Search for the cell housing the specified text and yield its [x, y] center coordinate. 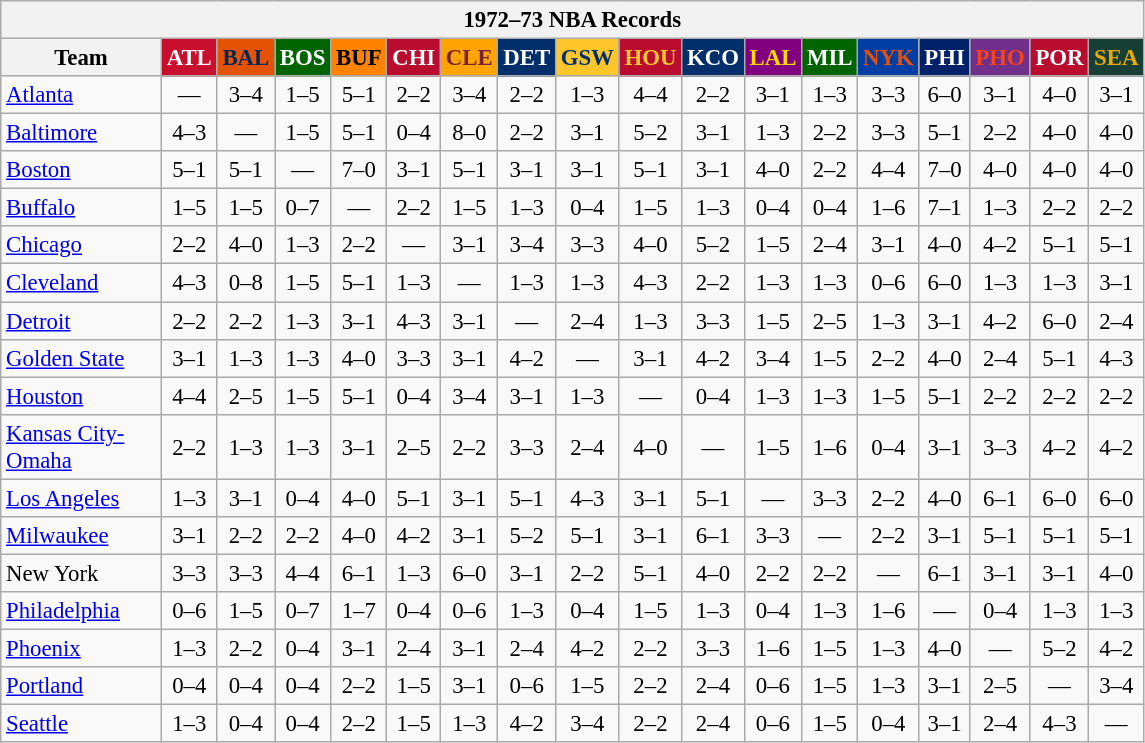
Chicago [82, 245]
PHI [944, 58]
Golden State [82, 358]
ATL [189, 58]
New York [82, 573]
Los Angeles [82, 498]
8–0 [470, 133]
1–7 [359, 611]
HOU [650, 58]
CLE [470, 58]
Philadelphia [82, 611]
Seattle [82, 724]
1972–73 NBA Records [572, 20]
KCO [714, 58]
Buffalo [82, 208]
Boston [82, 170]
Portland [82, 686]
Houston [82, 396]
PHO [1000, 58]
BUF [359, 58]
Atlanta [82, 95]
POR [1060, 58]
DET [526, 58]
0–8 [246, 283]
7–1 [944, 208]
LAL [772, 58]
Kansas City-Omaha [82, 446]
Cleveland [82, 283]
Phoenix [82, 648]
MIL [830, 58]
BAL [246, 58]
Milwaukee [82, 536]
NYK [888, 58]
GSW [587, 58]
Detroit [82, 321]
CHI [414, 58]
SEA [1116, 58]
BOS [303, 58]
Baltimore [82, 133]
Team [82, 58]
